Extract the (X, Y) coordinate from the center of the cell holding the provided text.  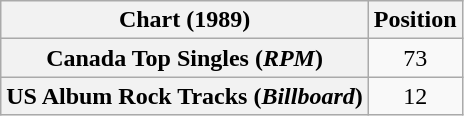
73 (415, 58)
US Album Rock Tracks (Billboard) (185, 96)
Chart (1989) (185, 20)
12 (415, 96)
Position (415, 20)
Canada Top Singles (RPM) (185, 58)
